Detect which cell encompasses the target text, then output its [x, y] center coordinate. 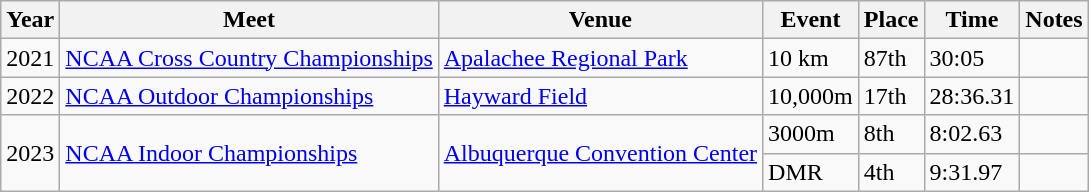
3000m [811, 134]
Notes [1054, 20]
30:05 [972, 58]
10,000m [811, 96]
Apalachee Regional Park [600, 58]
10 km [811, 58]
Hayward Field [600, 96]
Event [811, 20]
Meet [249, 20]
NCAA Cross Country Championships [249, 58]
17th [891, 96]
2022 [30, 96]
28:36.31 [972, 96]
Place [891, 20]
NCAA Indoor Championships [249, 153]
9:31.97 [972, 172]
Venue [600, 20]
Year [30, 20]
Albuquerque Convention Center [600, 153]
2021 [30, 58]
Time [972, 20]
8th [891, 134]
NCAA Outdoor Championships [249, 96]
8:02.63 [972, 134]
2023 [30, 153]
87th [891, 58]
DMR [811, 172]
4th [891, 172]
